From the cell containing the given text, extract its center point as [X, Y] coordinate. 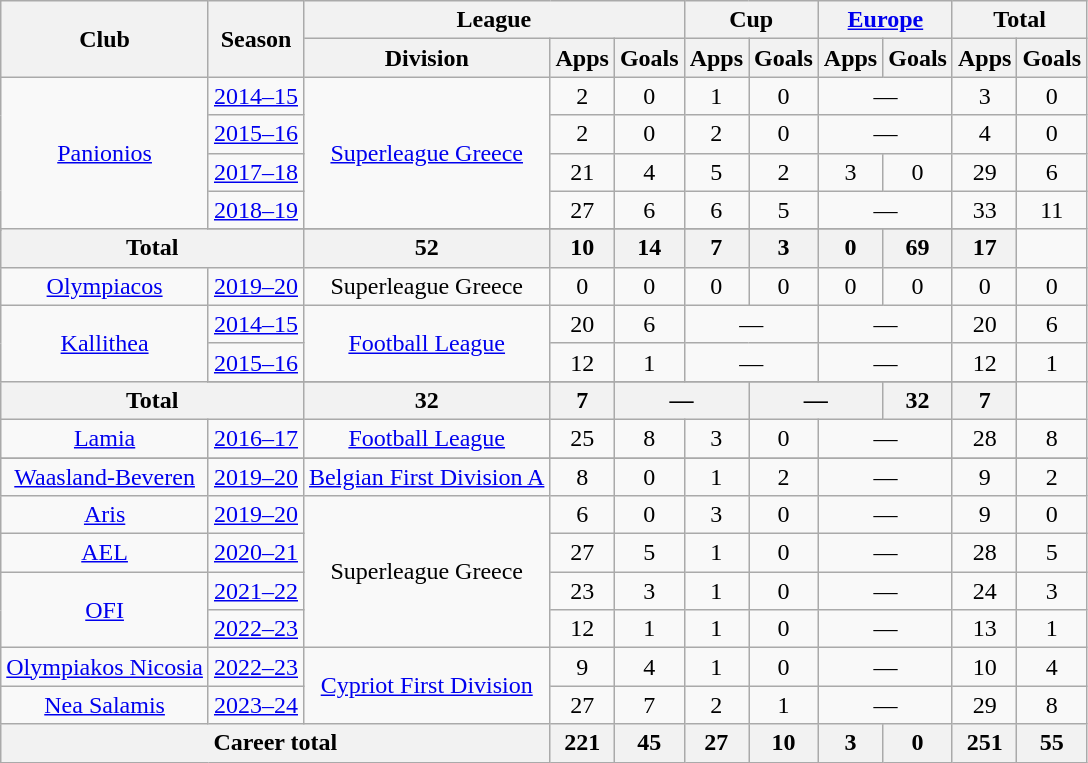
17 [984, 248]
Belgian First Division A [427, 477]
Season [256, 39]
251 [984, 743]
25 [582, 438]
13 [984, 629]
52 [427, 248]
11 [1052, 210]
24 [984, 591]
Lamia [105, 438]
Division [427, 58]
OFI [105, 610]
2021–22 [256, 591]
2017–18 [256, 172]
Aris [105, 515]
45 [649, 743]
55 [1052, 743]
Panionios [105, 153]
69 [918, 248]
221 [582, 743]
Career total [276, 743]
23 [582, 591]
Kallithea [105, 343]
2018–19 [256, 210]
Waasland-Beveren [105, 477]
Olympiacos [105, 286]
Olympiakos Nicosia [105, 667]
2023–24 [256, 705]
33 [984, 210]
2016–17 [256, 438]
14 [649, 248]
21 [582, 172]
Club [105, 39]
Cup [751, 20]
Nea Salamis [105, 705]
2020–21 [256, 553]
League [494, 20]
Europe [885, 20]
Cypriot First Division [427, 686]
AEL [105, 553]
